Scan for the cell matching the given text and deliver its (x, y) coordinate at center. 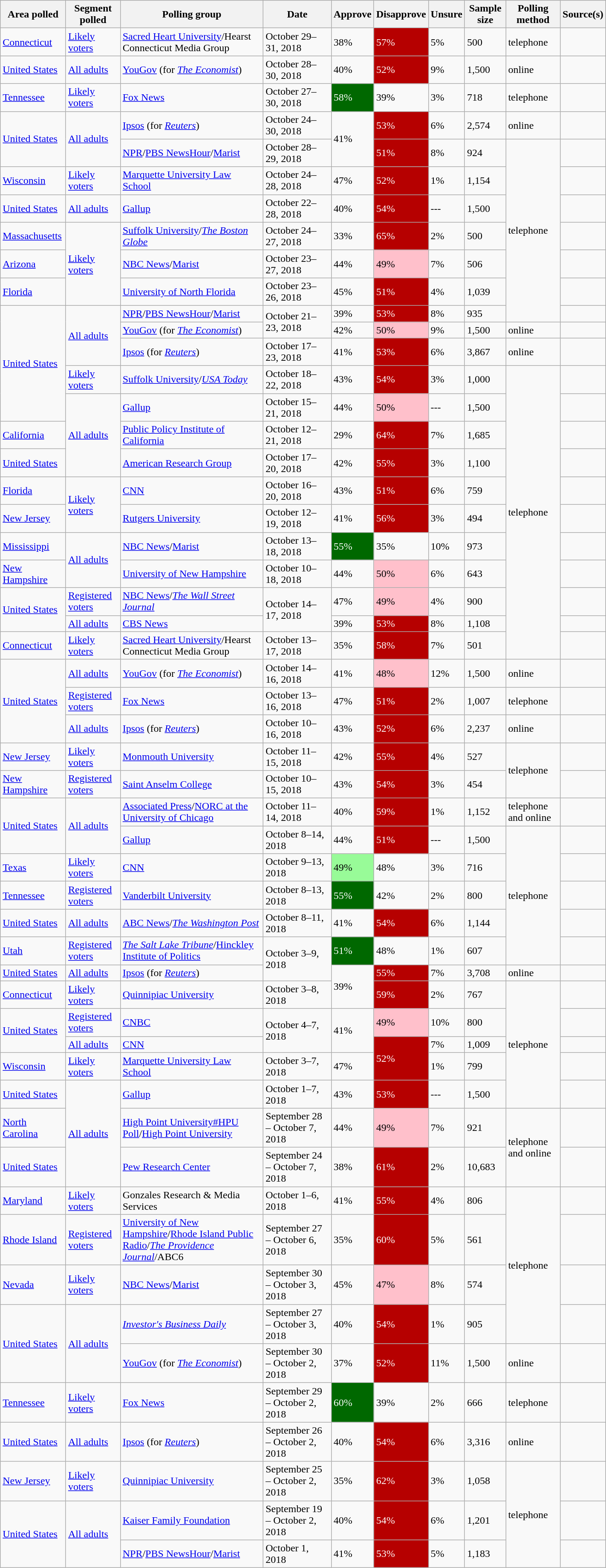
65% (401, 236)
Suffolk University/The Boston Globe (192, 236)
North Carolina (33, 1127)
574 (485, 1285)
3,708 (485, 973)
Arizona (33, 264)
1,039 (485, 292)
October 11–15, 2018 (297, 756)
806 (485, 1200)
October 24–28, 2018 (297, 181)
October 17–23, 2018 (297, 352)
506 (485, 264)
527 (485, 756)
Massachusetts (33, 236)
1,685 (485, 435)
October 21–23, 2018 (297, 322)
1,007 (485, 701)
October 29–31, 2018 (297, 42)
October 13–16, 2018 (297, 701)
501 (485, 646)
Polling method (533, 14)
561 (485, 1240)
1,000 (485, 380)
1,100 (485, 463)
Suffolk University/USA Today (192, 380)
Nevada (33, 1285)
October 23–26, 2018 (297, 292)
Area polled (33, 14)
September 27 – October 6, 2018 (297, 1240)
1,108 (485, 623)
1,183 (485, 1554)
October 8–11, 2018 (297, 923)
October 17–20, 2018 (297, 463)
October 18–22, 2018 (297, 380)
Unsure (447, 14)
64% (401, 435)
57% (401, 42)
Maryland (33, 1200)
Disapprove (401, 14)
1,009 (485, 1044)
494 (485, 519)
900 (485, 601)
October 22–28, 2018 (297, 208)
September 26 – October 2, 2018 (297, 1442)
September 27 – October 3, 2018 (297, 1324)
1,058 (485, 1481)
Monmouth University (192, 756)
Mississippi (33, 546)
2,574 (485, 125)
935 (485, 313)
Texas (33, 867)
October 15–21, 2018 (297, 408)
American Research Group (192, 463)
October 10–18, 2018 (297, 574)
666 (485, 1403)
759 (485, 490)
Associated Press/NORC at the University of Chicago (192, 812)
CNBC (192, 1023)
799 (485, 1066)
56% (401, 519)
Rutgers University (192, 519)
11% (447, 1363)
767 (485, 994)
905 (485, 1324)
29% (352, 435)
716 (485, 867)
October 12–19, 2018 (297, 519)
3,316 (485, 1442)
October 1–6, 2018 (297, 1200)
October 14–16, 2018 (297, 673)
Polling group (192, 14)
973 (485, 546)
Sample size (485, 14)
October 23–27, 2018 (297, 264)
October 11–14, 2018 (297, 812)
October 12–21, 2018 (297, 435)
University of North Florida (192, 292)
The Salt Lake Tribune/Hinckley Institute of Politics (192, 951)
Rhode Island (33, 1240)
Saint Anselm College (192, 785)
607 (485, 951)
61% (401, 1167)
September 19 – October 2, 2018 (297, 1520)
October 16–20, 2018 (297, 490)
October 3–9, 2018 (297, 959)
33% (352, 236)
Source(s) (583, 14)
October 8–14, 2018 (297, 840)
September 30 – October 2, 2018 (297, 1363)
University of New Hampshire/Rhode Island Public Radio/The Providence Journal/ABC6 (192, 1240)
October 9–13, 2018 (297, 867)
1,154 (485, 181)
Date (297, 14)
Utah (33, 951)
September 30 – October 3, 2018 (297, 1285)
October 1, 2018 (297, 1554)
September 25 – October 2, 2018 (297, 1481)
924 (485, 153)
718 (485, 97)
October 4–7, 2018 (297, 1030)
October 1–7, 2018 (297, 1094)
1,152 (485, 812)
September 28 – October 7, 2018 (297, 1127)
ABC News/The Washington Post (192, 923)
October 24–30, 2018 (297, 125)
High Point University#HPU Poll/High Point University (192, 1127)
October 27–30, 2018 (297, 97)
October 28–30, 2018 (297, 70)
October 10–16, 2018 (297, 728)
CBS News (192, 623)
2,237 (485, 728)
October 24–27, 2018 (297, 236)
454 (485, 785)
October 10–15, 2018 (297, 785)
October 8–13, 2018 (297, 896)
12% (447, 673)
October 14–17, 2018 (297, 610)
643 (485, 574)
3,867 (485, 352)
NBC News/The Wall Street Journal (192, 601)
37% (352, 1363)
University of New Hampshire (192, 574)
September 29 – October 2, 2018 (297, 1403)
Kaiser Family Foundation (192, 1520)
Gonzales Research & Media Services (192, 1200)
10,683 (485, 1167)
October 13–17, 2018 (297, 646)
921 (485, 1127)
Segment polled (93, 14)
Approve (352, 14)
October 3–7, 2018 (297, 1066)
September 24 – October 7, 2018 (297, 1167)
October 13–18, 2018 (297, 546)
October 3–8, 2018 (297, 994)
California (33, 435)
October 28–29, 2018 (297, 153)
Investor's Business Daily (192, 1324)
1,201 (485, 1520)
Pew Research Center (192, 1167)
1,144 (485, 923)
Public Policy Institute of California (192, 435)
62% (401, 1481)
Vanderbilt University (192, 896)
